Output the (x, y) coordinate of the center of the cell containing the given text.  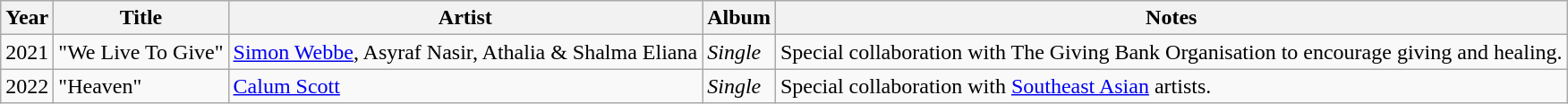
Calum Scott (465, 86)
Artist (465, 18)
Simon Webbe, Asyraf Nasir, Athalia & Shalma Eliana (465, 52)
Year (27, 18)
Notes (1171, 18)
"We Live To Give" (141, 52)
Special collaboration with Southeast Asian artists. (1171, 86)
Title (141, 18)
2021 (27, 52)
Album (739, 18)
Special collaboration with The Giving Bank Organisation to encourage giving and healing. (1171, 52)
"Heaven" (141, 86)
2022 (27, 86)
